For the text-containing cell, return its midpoint in [X, Y] coordinate format. 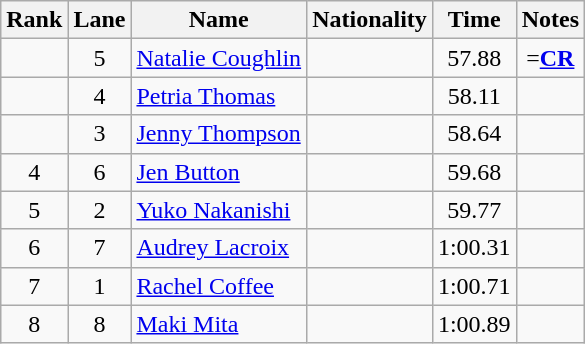
59.77 [474, 210]
Time [474, 20]
Notes [550, 20]
1 [100, 286]
Petria Thomas [219, 96]
Name [219, 20]
Lane [100, 20]
Rachel Coffee [219, 286]
57.88 [474, 58]
Maki Mita [219, 324]
58.11 [474, 96]
Rank [34, 20]
2 [100, 210]
59.68 [474, 172]
1:00.89 [474, 324]
Jen Button [219, 172]
Nationality [370, 20]
1:00.31 [474, 248]
1:00.71 [474, 286]
Jenny Thompson [219, 134]
58.64 [474, 134]
Natalie Coughlin [219, 58]
Audrey Lacroix [219, 248]
Yuko Nakanishi [219, 210]
3 [100, 134]
=CR [550, 58]
